Identify which cell holds the provided text, then report its [x, y] central coordinate. 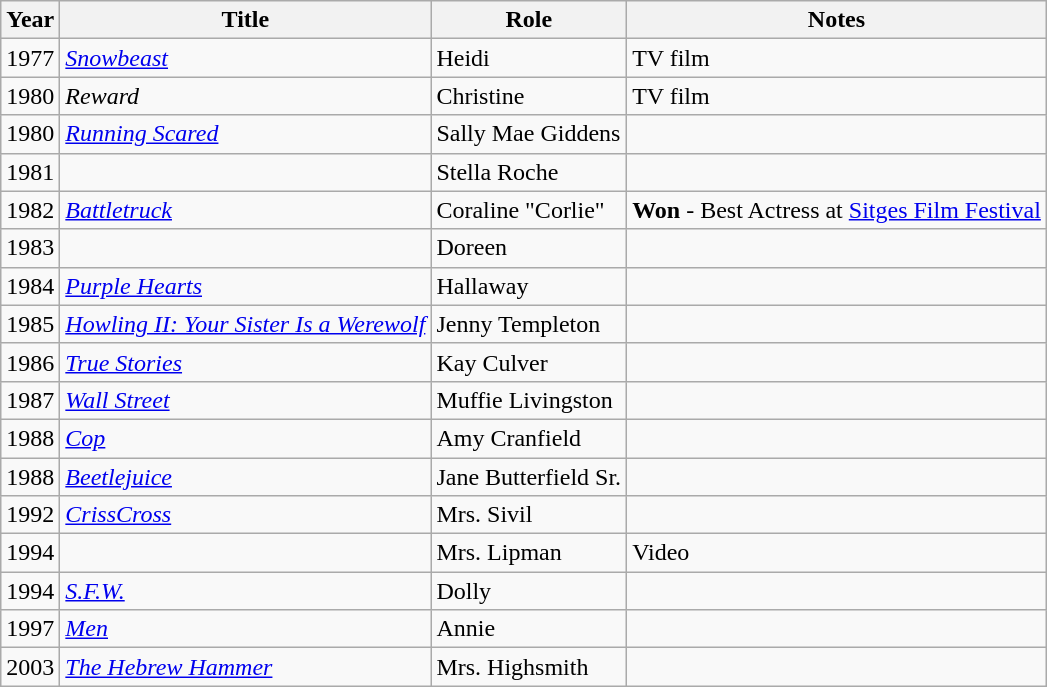
Jane Butterfield Sr. [529, 477]
Hallaway [529, 286]
1985 [30, 324]
1977 [30, 58]
CrissCross [246, 515]
Cop [246, 438]
Doreen [529, 248]
1987 [30, 400]
Year [30, 20]
Heidi [529, 58]
1983 [30, 248]
Role [529, 20]
Mrs. Highsmith [529, 667]
Purple Hearts [246, 286]
Amy Cranfield [529, 438]
Jenny Templeton [529, 324]
Dolly [529, 591]
Annie [529, 629]
Reward [246, 96]
1997 [30, 629]
Title [246, 20]
Howling II: Your Sister Is a Werewolf [246, 324]
Video [837, 553]
1981 [30, 172]
Stella Roche [529, 172]
The Hebrew Hammer [246, 667]
Christine [529, 96]
Men [246, 629]
Beetlejuice [246, 477]
Snowbeast [246, 58]
Won - Best Actress at Sitges Film Festival [837, 210]
Battletruck [246, 210]
1992 [30, 515]
Muffie Livingston [529, 400]
1982 [30, 210]
True Stories [246, 362]
2003 [30, 667]
S.F.W. [246, 591]
Kay Culver [529, 362]
Sally Mae Giddens [529, 134]
1986 [30, 362]
Wall Street [246, 400]
1984 [30, 286]
Notes [837, 20]
Mrs. Lipman [529, 553]
Running Scared [246, 134]
Coraline "Corlie" [529, 210]
Mrs. Sivil [529, 515]
